Identify which cell holds the provided text, then report its (x, y) central coordinate. 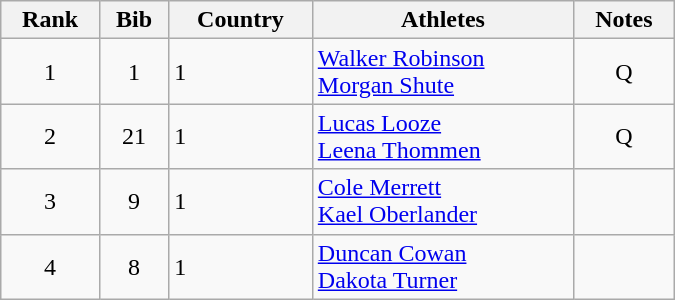
2 (50, 136)
Duncan CowanDakota Turner (442, 266)
8 (134, 266)
Walker RobinsonMorgan Shute (442, 72)
Cole MerrettKael Oberlander (442, 202)
3 (50, 202)
21 (134, 136)
Athletes (442, 20)
Lucas LoozeLeena Thommen (442, 136)
Notes (624, 20)
Bib (134, 20)
Country (241, 20)
9 (134, 202)
Rank (50, 20)
4 (50, 266)
